Output the (x, y) coordinate of the center of the cell containing the given text.  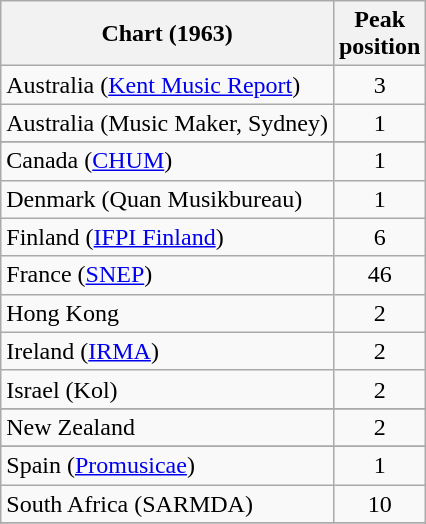
Canada (CHUM) (168, 161)
3 (379, 85)
New Zealand (168, 427)
Chart (1963) (168, 34)
Hong Kong (168, 313)
France (SNEP) (168, 275)
Spain (Promusicae) (168, 465)
South Africa (SARMDA) (168, 503)
Peakposition (379, 34)
Australia (Kent Music Report) (168, 85)
6 (379, 237)
Ireland (IRMA) (168, 351)
46 (379, 275)
Australia (Music Maker, Sydney) (168, 123)
Israel (Kol) (168, 389)
10 (379, 503)
Finland (IFPI Finland) (168, 237)
Denmark (Quan Musikbureau) (168, 199)
